Extract the (x, y) coordinate from the center of the cell holding the provided text.  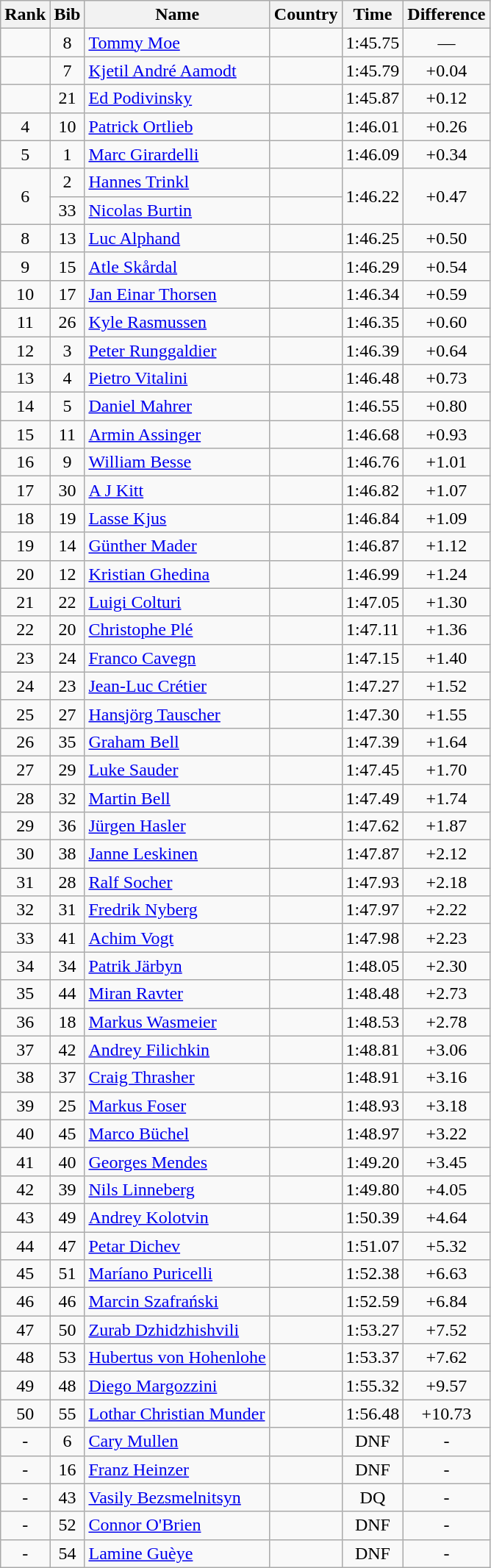
+0.47 (447, 196)
+1.74 (447, 798)
Daniel Mahrer (177, 407)
1:45.79 (373, 71)
+1.64 (447, 742)
+0.54 (447, 266)
51 (68, 1274)
+1.12 (447, 546)
1:46.22 (373, 196)
Craig Thrasher (177, 1078)
Georges Mendes (177, 1161)
1:47.11 (373, 630)
1:46.48 (373, 379)
Bib (68, 15)
+4.05 (447, 1189)
Franco Cavegn (177, 658)
3 (68, 351)
1:56.48 (373, 1414)
1:53.37 (373, 1358)
Diego Margozzini (177, 1386)
1:47.98 (373, 938)
Petar Dichev (177, 1246)
Markus Foser (177, 1106)
— (447, 43)
Name (177, 15)
+7.52 (447, 1330)
1:47.27 (373, 686)
Franz Heinzer (177, 1469)
1:47.87 (373, 854)
Vasily Bezsmelnitsyn (177, 1497)
1:50.39 (373, 1217)
1:47.49 (373, 798)
Martin Bell (177, 798)
1:55.32 (373, 1386)
Achim Vogt (177, 938)
Country (306, 15)
Marco Büchel (177, 1134)
1:45.87 (373, 99)
+1.52 (447, 686)
54 (68, 1553)
+9.57 (447, 1386)
+2.12 (447, 854)
1:46.55 (373, 407)
Time (373, 15)
1:46.09 (373, 154)
+0.59 (447, 294)
1:46.39 (373, 351)
+0.04 (447, 71)
Andrey Filichkin (177, 1050)
+0.26 (447, 126)
1:47.39 (373, 742)
+3.22 (447, 1134)
+2.30 (447, 966)
DQ (373, 1497)
Luigi Colturi (177, 602)
Nicolas Burtin (177, 210)
Luc Alphand (177, 238)
+3.16 (447, 1078)
Günther Mader (177, 546)
1:49.20 (373, 1161)
+6.84 (447, 1302)
Kyle Rasmussen (177, 322)
1:49.80 (373, 1189)
1:52.59 (373, 1302)
1:47.30 (373, 714)
Maríano Puricelli (177, 1274)
Rank (25, 15)
1:51.07 (373, 1246)
Patrik Järbyn (177, 966)
Lasse Kjus (177, 518)
1:46.35 (373, 322)
Jean-Luc Crétier (177, 686)
William Besse (177, 462)
Patrick Ortlieb (177, 126)
Fredrik Nyberg (177, 910)
Miran Ravter (177, 994)
1:47.45 (373, 770)
Lamine Guèye (177, 1553)
+2.22 (447, 910)
+0.80 (447, 407)
1 (68, 154)
Markus Wasmeier (177, 1022)
1:53.27 (373, 1330)
1:46.25 (373, 238)
53 (68, 1358)
55 (68, 1414)
Lothar Christian Munder (177, 1414)
1:48.81 (373, 1050)
1:48.93 (373, 1106)
1:46.82 (373, 490)
Luke Sauder (177, 770)
1:48.91 (373, 1078)
Pietro Vitalini (177, 379)
+7.62 (447, 1358)
1:47.15 (373, 658)
Difference (447, 15)
+1.36 (447, 630)
1:52.38 (373, 1274)
Hansjörg Tauscher (177, 714)
Zurab Dzhidzhishvili (177, 1330)
+1.07 (447, 490)
1:47.97 (373, 910)
+5.32 (447, 1246)
+2.78 (447, 1022)
Ed Podivinsky (177, 99)
Graham Bell (177, 742)
+1.55 (447, 714)
1:46.99 (373, 574)
Atle Skårdal (177, 266)
1:46.87 (373, 546)
+1.24 (447, 574)
Marcin Szafrański (177, 1302)
Kjetil André Aamodt (177, 71)
+1.70 (447, 770)
1:46.68 (373, 434)
Nils Linneberg (177, 1189)
A J Kitt (177, 490)
Janne Leskinen (177, 854)
1:47.93 (373, 882)
Christophe Plé (177, 630)
+1.40 (447, 658)
Connor O'Brien (177, 1525)
1:46.01 (373, 126)
Tommy Moe (177, 43)
7 (68, 71)
1:47.62 (373, 826)
Armin Assinger (177, 434)
Kristian Ghedina (177, 574)
Hannes Trinkl (177, 182)
+2.23 (447, 938)
Jürgen Hasler (177, 826)
1:48.53 (373, 1022)
+10.73 (447, 1414)
+1.30 (447, 602)
+3.45 (447, 1161)
+3.06 (447, 1050)
+0.73 (447, 379)
2 (68, 182)
Ralf Socher (177, 882)
Andrey Kolotvin (177, 1217)
Jan Einar Thorsen (177, 294)
+3.18 (447, 1106)
1:46.34 (373, 294)
+1.01 (447, 462)
+0.34 (447, 154)
1:47.05 (373, 602)
1:46.29 (373, 266)
1:46.76 (373, 462)
1:48.97 (373, 1134)
Peter Runggaldier (177, 351)
1:46.84 (373, 518)
+0.64 (447, 351)
+0.93 (447, 434)
+2.73 (447, 994)
Marc Girardelli (177, 154)
+0.60 (447, 322)
1:45.75 (373, 43)
1:48.48 (373, 994)
+1.87 (447, 826)
Hubertus von Hohenlohe (177, 1358)
+0.12 (447, 99)
52 (68, 1525)
+0.50 (447, 238)
+2.18 (447, 882)
+6.63 (447, 1274)
Cary Mullen (177, 1442)
+1.09 (447, 518)
1:48.05 (373, 966)
+4.64 (447, 1217)
